Pinpoint the cell where the given text exists, returning its (X, Y) midpoint coordinate. 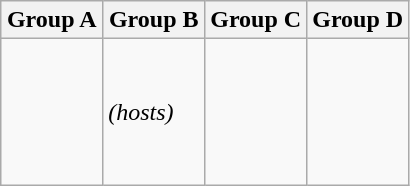
Group D (358, 20)
(hosts) (154, 112)
Group C (256, 20)
Group A (52, 20)
Group B (154, 20)
